Determine the (x, y) coordinate at the center of the cell enclosing the given text.  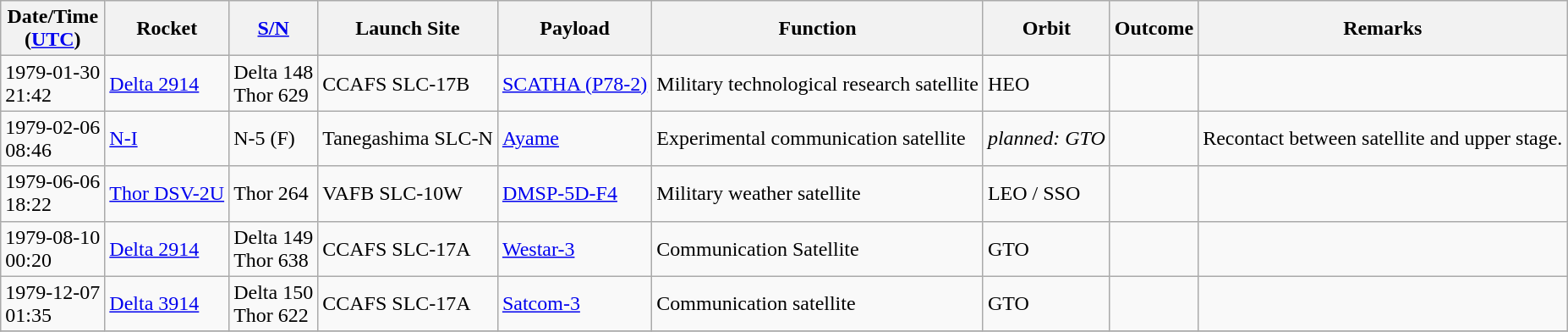
SCATHA (P78-2) (574, 83)
Date/Time(UTC) (52, 29)
Tanegashima SLC-N (408, 139)
Recontact between satellite and upper stage. (1383, 139)
Payload (574, 29)
VAFB SLC-10W (408, 193)
Outcome (1154, 29)
S/N (274, 29)
Military weather satellite (818, 193)
1979-02-0608:46 (52, 139)
Communication Satellite (818, 249)
Communication satellite (818, 303)
Function (818, 29)
Thor 264 (274, 193)
N-I (167, 139)
Experimental communication satellite (818, 139)
CCAFS SLC-17B (408, 83)
Launch Site (408, 29)
HEO (1046, 83)
Thor DSV-2U (167, 193)
planned: GTO (1046, 139)
Delta 3914 (167, 303)
Rocket (167, 29)
Ayame (574, 139)
Military technological research satellite (818, 83)
Westar-3 (574, 249)
1979-12-0701:35 (52, 303)
Delta 149Thor 638 (274, 249)
Orbit (1046, 29)
Delta 150Thor 622 (274, 303)
Delta 148Thor 629 (274, 83)
DMSP-5D-F4 (574, 193)
Satcom-3 (574, 303)
LEO / SSO (1046, 193)
1979-06-0618:22 (52, 193)
1979-01-3021:42 (52, 83)
Remarks (1383, 29)
N-5 (F) (274, 139)
1979-08-1000:20 (52, 249)
